Pinpoint the cell where the given text exists, returning its [x, y] midpoint coordinate. 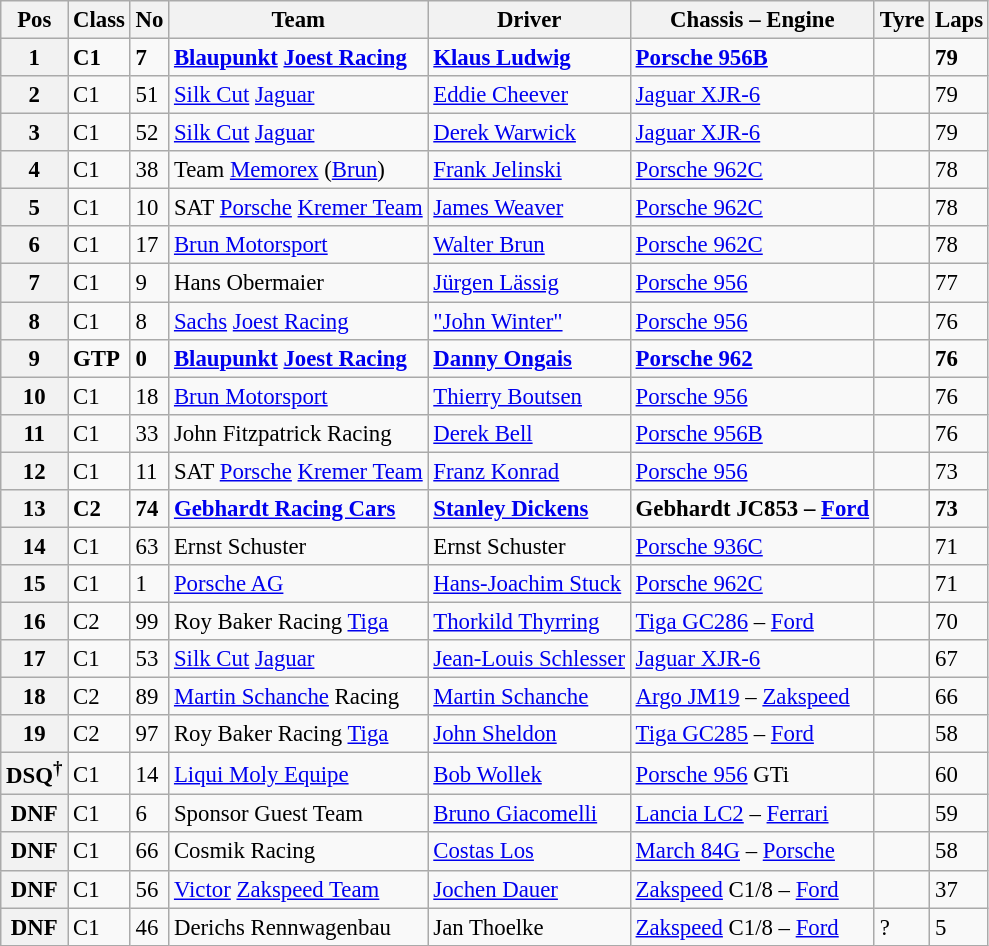
33 [149, 433]
Derek Warwick [529, 133]
Porsche 962 [752, 358]
Liqui Moly Equipe [298, 774]
Argo JM19 – Zakspeed [752, 697]
Porsche AG [298, 584]
12 [34, 471]
Chassis – Engine [752, 20]
Franz Konrad [529, 471]
19 [34, 734]
No [149, 20]
Sponsor Guest Team [298, 814]
Jochen Dauer [529, 889]
3 [34, 133]
37 [960, 889]
Costas Los [529, 852]
March 84G – Porsche [752, 852]
Thorkild Thyrring [529, 621]
Victor Zakspeed Team [298, 889]
Thierry Boutsen [529, 396]
74 [149, 509]
Martin Schanche [529, 697]
Cosmik Racing [298, 852]
DSQ† [34, 774]
38 [149, 170]
15 [34, 584]
Gebhardt JC853 – Ford [752, 509]
Class [100, 20]
Bruno Giacomelli [529, 814]
13 [34, 509]
Driver [529, 20]
Team [298, 20]
Klaus Ludwig [529, 58]
Martin Schanche Racing [298, 697]
Derek Bell [529, 433]
67 [960, 659]
Walter Brun [529, 245]
Tiga GC285 – Ford [752, 734]
John Sheldon [529, 734]
Porsche 936C [752, 546]
Gebhardt Racing Cars [298, 509]
Tyre [902, 20]
John Fitzpatrick Racing [298, 433]
Danny Ongais [529, 358]
? [902, 927]
Derichs Rennwagenbau [298, 927]
99 [149, 621]
53 [149, 659]
51 [149, 95]
"John Winter" [529, 321]
Eddie Cheever [529, 95]
59 [960, 814]
Sachs Joest Racing [298, 321]
Frank Jelinski [529, 170]
Jürgen Lässig [529, 283]
Hans-Joachim Stuck [529, 584]
60 [960, 774]
77 [960, 283]
0 [149, 358]
Stanley Dickens [529, 509]
James Weaver [529, 208]
89 [149, 697]
GTP [100, 358]
2 [34, 95]
16 [34, 621]
70 [960, 621]
52 [149, 133]
Hans Obermaier [298, 283]
56 [149, 889]
Pos [34, 20]
Jean-Louis Schlesser [529, 659]
4 [34, 170]
Tiga GC286 – Ford [752, 621]
Porsche 956 GTi [752, 774]
97 [149, 734]
Bob Wollek [529, 774]
46 [149, 927]
Jan Thoelke [529, 927]
63 [149, 546]
Laps [960, 20]
Team Memorex (Brun) [298, 170]
Lancia LC2 – Ferrari [752, 814]
